Return the (x, y) coordinate for the center point of the cell that contains the specified text.  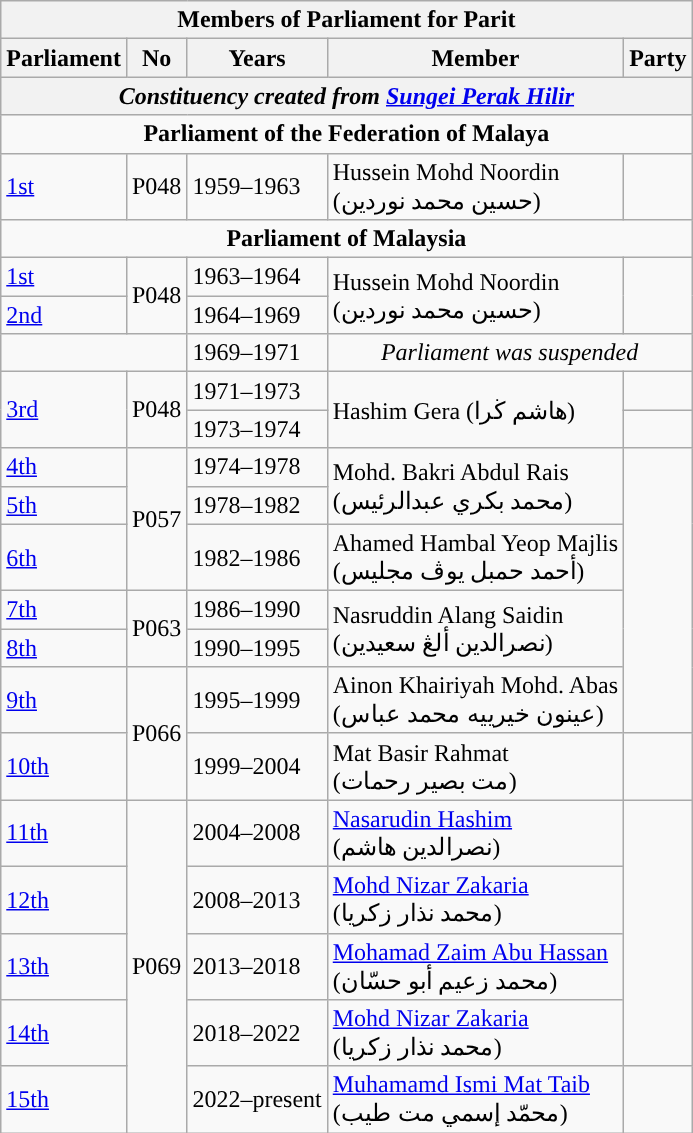
Mat Basir Rahmat (مت بصير رحمات) (475, 766)
1964–1969 (257, 315)
Members of Parliament for Parit (346, 20)
Hashim Gera (هاشم ڬرا) (475, 410)
11th (64, 834)
2008–2013 (257, 900)
P063 (156, 629)
1999–2004 (257, 766)
No (156, 58)
1959–1963 (257, 186)
2022–present (257, 1100)
4th (64, 467)
Ainon Khairiyah Mohd. Abas (عينون خيرييه محمد عباس) (475, 700)
2013–2018 (257, 966)
1963–1964 (257, 277)
P057 (156, 520)
Constituency created from Sungei Perak Hilir (346, 96)
1978–1982 (257, 505)
1974–1978 (257, 467)
2nd (64, 315)
Member (475, 58)
Parliament (64, 58)
Party (658, 58)
7th (64, 610)
1969–1971 (257, 353)
1971–1973 (257, 391)
2004–2008 (257, 834)
12th (64, 900)
1982–1986 (257, 558)
Mohamad Zaim Abu Hassan (محمد زعيم أبو حسّان) (475, 966)
1990–1995 (257, 648)
1986–1990 (257, 610)
14th (64, 1034)
Ahamed Hambal Yeop Majlis (أحمد حمبل يوڤ مجليس) (475, 558)
10th (64, 766)
1995–1999 (257, 700)
9th (64, 700)
15th (64, 1100)
Parliament of Malaysia (346, 239)
6th (64, 558)
13th (64, 966)
P066 (156, 734)
1973–1974 (257, 429)
Muhamamd Ismi Mat Taib (محمّد إسمي مت طيب) (475, 1100)
Mohd. Bakri Abdul Rais (محمد بكري عبدالرئيس) (475, 486)
P069 (156, 966)
Nasruddin Alang Saidin (نصرالدين ألڠ سعيدين) (475, 629)
Years (257, 58)
8th (64, 648)
3rd (64, 410)
Parliament was suspended (510, 353)
Nasarudin Hashim (نصرالدين هاشم) (475, 834)
Parliament of the Federation of Malaya (346, 134)
5th (64, 505)
2018–2022 (257, 1034)
